Locate the cell with the specified text and output its (x, y) center coordinate. 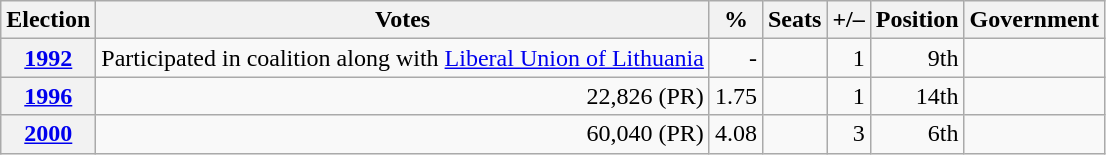
Position (917, 20)
Election (48, 20)
Government (1034, 20)
Seats (794, 20)
- (736, 58)
1992 (48, 58)
9th (917, 58)
60,040 (PR) (403, 134)
1.75 (736, 96)
4.08 (736, 134)
2000 (48, 134)
14th (917, 96)
Participated in coalition along with Liberal Union of Lithuania (403, 58)
6th (917, 134)
1996 (48, 96)
3 (848, 134)
Votes (403, 20)
+/– (848, 20)
% (736, 20)
22,826 (PR) (403, 96)
